Capture the cell that displays the provided text and extract its [x, y] central coordinate. 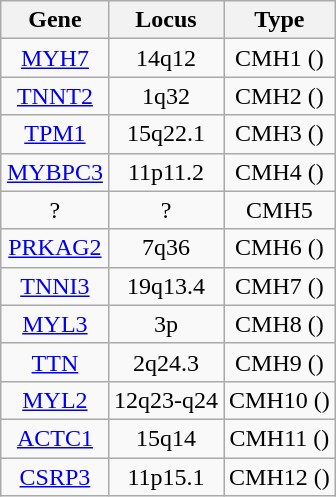
CMH4 () [280, 172]
CSRP3 [54, 477]
7q36 [166, 248]
MYH7 [54, 58]
1q32 [166, 96]
ACTC1 [54, 438]
15q22.1 [166, 134]
CMH9 () [280, 362]
Gene [54, 20]
CMH2 () [280, 96]
TNNI3 [54, 286]
CMH5 [280, 210]
TNNT2 [54, 96]
TPM1 [54, 134]
PRKAG2 [54, 248]
TTN [54, 362]
Locus [166, 20]
12q23-q24 [166, 400]
CMH8 () [280, 324]
19q13.4 [166, 286]
MYBPC3 [54, 172]
CMH3 () [280, 134]
2q24.3 [166, 362]
MYL3 [54, 324]
CMH11 () [280, 438]
11p15.1 [166, 477]
MYL2 [54, 400]
CMH12 () [280, 477]
CMH6 () [280, 248]
CMH10 () [280, 400]
3p [166, 324]
11p11.2 [166, 172]
CMH1 () [280, 58]
15q14 [166, 438]
14q12 [166, 58]
Type [280, 20]
CMH7 () [280, 286]
